Scan for the cell matching the given text and deliver its (x, y) coordinate at center. 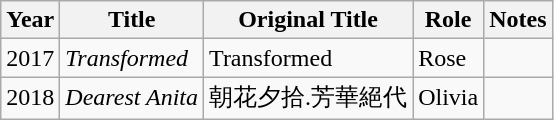
Role (448, 20)
Original Title (308, 20)
Title (132, 20)
Year (30, 20)
2017 (30, 58)
朝花夕拾.芳華絕代 (308, 98)
Dearest Anita (132, 98)
Rose (448, 58)
2018 (30, 98)
Notes (518, 20)
Olivia (448, 98)
